Find where the given text appears and provide that cell's center as [X, Y] coordinate. 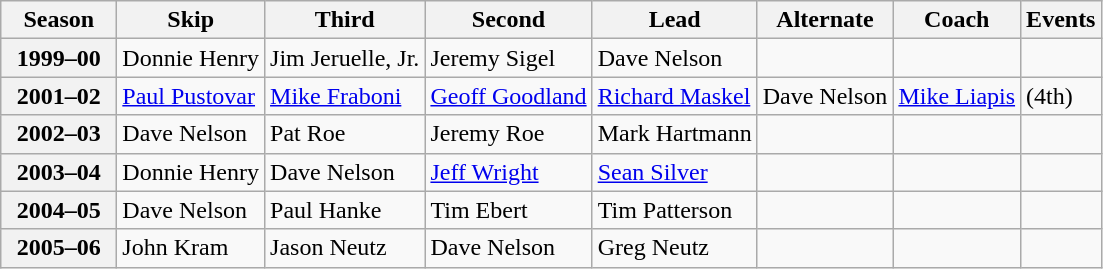
Richard Maskel [674, 96]
Tim Ebert [508, 210]
Tim Patterson [674, 210]
Mike Liapis [957, 96]
Jeremy Sigel [508, 58]
Skip [191, 20]
(4th) [1061, 96]
Coach [957, 20]
Mike Fraboni [345, 96]
Jeremy Roe [508, 134]
Mark Hartmann [674, 134]
Jeff Wright [508, 172]
2005–06 [59, 248]
Geoff Goodland [508, 96]
2002–03 [59, 134]
Paul Hanke [345, 210]
2004–05 [59, 210]
2001–02 [59, 96]
Third [345, 20]
Greg Neutz [674, 248]
Jason Neutz [345, 248]
Sean Silver [674, 172]
Season [59, 20]
Pat Roe [345, 134]
1999–00 [59, 58]
Alternate [825, 20]
Events [1061, 20]
Lead [674, 20]
Paul Pustovar [191, 96]
Second [508, 20]
Jim Jeruelle, Jr. [345, 58]
John Kram [191, 248]
2003–04 [59, 172]
